Provide the [X, Y] coordinate of the cell's center where the given text is located.  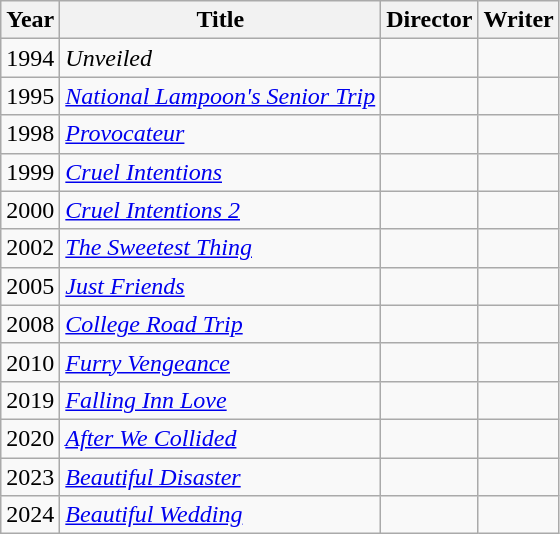
2020 [30, 438]
2010 [30, 362]
1999 [30, 172]
College Road Trip [220, 324]
Writer [518, 20]
Unveiled [220, 58]
After We Collided [220, 438]
Director [430, 20]
The Sweetest Thing [220, 248]
2005 [30, 286]
Beautiful Wedding [220, 515]
Furry Vengeance [220, 362]
Provocateur [220, 134]
Title [220, 20]
1995 [30, 96]
2008 [30, 324]
Just Friends [220, 286]
2023 [30, 477]
2019 [30, 400]
2024 [30, 515]
2002 [30, 248]
1998 [30, 134]
Falling Inn Love [220, 400]
Beautiful Disaster [220, 477]
National Lampoon's Senior Trip [220, 96]
1994 [30, 58]
Cruel Intentions 2 [220, 210]
Year [30, 20]
2000 [30, 210]
Cruel Intentions [220, 172]
